Find where the given text appears and provide that cell's center as [x, y] coordinate. 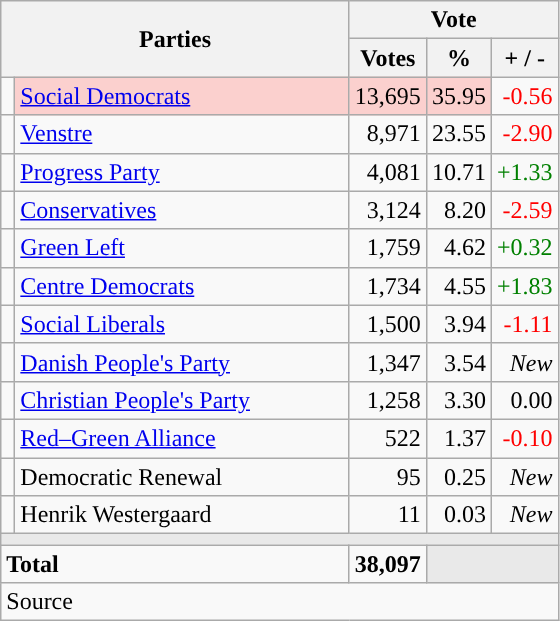
Total [176, 564]
-0.10 [524, 438]
Conservatives [182, 210]
Source [280, 602]
1,500 [388, 324]
0.03 [458, 515]
Henrik Westergaard [182, 515]
-1.11 [524, 324]
1,734 [388, 286]
0.00 [524, 400]
1,258 [388, 400]
35.95 [458, 96]
Social Democrats [182, 96]
1,759 [388, 248]
4,081 [388, 172]
Democratic Renewal [182, 477]
Social Liberals [182, 324]
+ / - [524, 58]
Red–Green Alliance [182, 438]
8,971 [388, 134]
13,695 [388, 96]
1.37 [458, 438]
10.71 [458, 172]
3,124 [388, 210]
+1.83 [524, 286]
+1.33 [524, 172]
Votes [388, 58]
38,097 [388, 564]
3.94 [458, 324]
Centre Democrats [182, 286]
522 [388, 438]
3.54 [458, 362]
-0.56 [524, 96]
% [458, 58]
+0.32 [524, 248]
95 [388, 477]
0.25 [458, 477]
11 [388, 515]
23.55 [458, 134]
Christian People's Party [182, 400]
1,347 [388, 362]
Progress Party [182, 172]
-2.59 [524, 210]
4.55 [458, 286]
Green Left [182, 248]
8.20 [458, 210]
Danish People's Party [182, 362]
Vote [454, 20]
-2.90 [524, 134]
3.30 [458, 400]
Venstre [182, 134]
4.62 [458, 248]
Parties [176, 39]
